For the text-containing cell, return its midpoint in [X, Y] coordinate format. 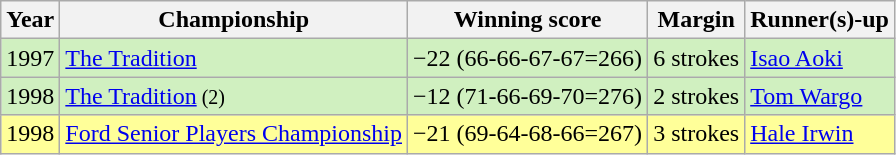
Ford Senior Players Championship [234, 134]
Winning score [528, 20]
−12 (71-66-69-70=276) [528, 96]
Tom Wargo [820, 96]
Runner(s)-up [820, 20]
6 strokes [696, 58]
2 strokes [696, 96]
The Tradition (2) [234, 96]
1997 [30, 58]
−21 (69-64-68-66=267) [528, 134]
The Tradition [234, 58]
Margin [696, 20]
Isao Aoki [820, 58]
−22 (66-66-67-67=266) [528, 58]
3 strokes [696, 134]
Championship [234, 20]
Year [30, 20]
Hale Irwin [820, 134]
